Find where the given text appears and provide that cell's center as (X, Y) coordinate. 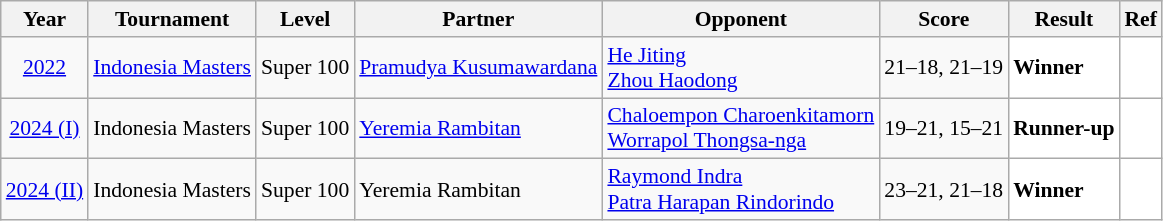
19–21, 15–21 (944, 128)
Chaloempon Charoenkitamorn Worrapol Thongsa-nga (740, 128)
Pramudya Kusumawardana (478, 68)
Runner-up (1064, 128)
He Jiting Zhou Haodong (740, 68)
Opponent (740, 19)
Score (944, 19)
Ref (1140, 19)
Raymond Indra Patra Harapan Rindorindo (740, 190)
Tournament (172, 19)
2024 (I) (44, 128)
Partner (478, 19)
2024 (II) (44, 190)
23–21, 21–18 (944, 190)
2022 (44, 68)
Result (1064, 19)
Year (44, 19)
21–18, 21–19 (944, 68)
Level (305, 19)
